Determine the (X, Y) coordinate at the center of the cell enclosing the given text.  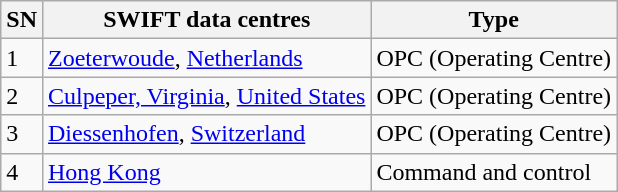
Culpeper, Virginia, United States (206, 96)
3 (22, 134)
2 (22, 96)
SWIFT data centres (206, 20)
4 (22, 172)
Hong Kong (206, 172)
Diessenhofen, Switzerland (206, 134)
1 (22, 58)
Command and control (494, 172)
SN (22, 20)
Type (494, 20)
Zoeterwoude, Netherlands (206, 58)
